Search for the cell housing the specified text and yield its [X, Y] center coordinate. 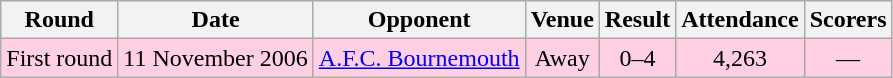
Attendance [740, 20]
A.F.C. Bournemouth [419, 58]
Away [562, 58]
— [848, 58]
11 November 2006 [216, 58]
Opponent [419, 20]
First round [60, 58]
Scorers [848, 20]
0–4 [637, 58]
Date [216, 20]
Venue [562, 20]
Result [637, 20]
Round [60, 20]
4,263 [740, 58]
